Identify which cell holds the provided text, then report its (X, Y) central coordinate. 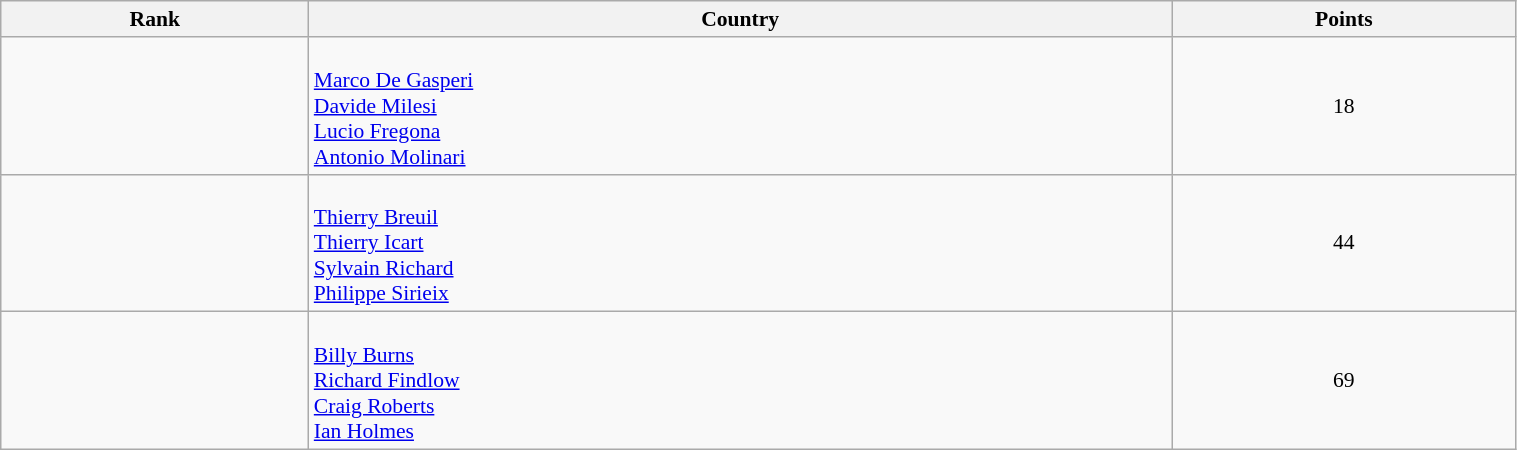
Country (740, 19)
18 (1344, 106)
44 (1344, 243)
Billy BurnsRichard FindlowCraig Roberts Ian Holmes (740, 381)
Thierry BreuilThierry IcartSylvain RichardPhilippe Sirieix (740, 243)
Points (1344, 19)
69 (1344, 381)
Rank (155, 19)
Marco De GasperiDavide MilesiLucio FregonaAntonio Molinari (740, 106)
